For the text-containing cell, return its midpoint in [x, y] coordinate format. 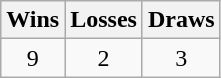
9 [33, 58]
2 [104, 58]
Draws [181, 20]
Losses [104, 20]
3 [181, 58]
Wins [33, 20]
